From the cell containing the given text, extract its center point as [X, Y] coordinate. 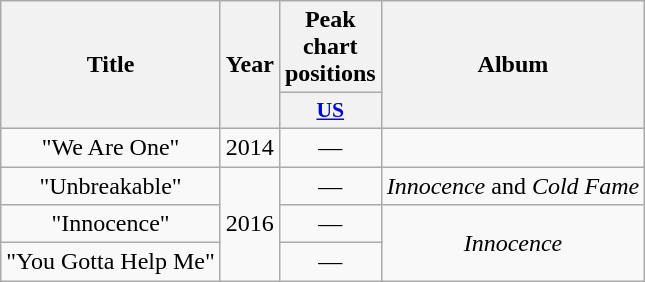
Title [111, 65]
"You Gotta Help Me" [111, 262]
"Innocence" [111, 224]
Year [250, 65]
Peak chart positions [330, 47]
2014 [250, 147]
Innocence and Cold Fame [513, 185]
"Unbreakable" [111, 185]
"We Are One" [111, 147]
2016 [250, 223]
Album [513, 65]
US [330, 111]
Innocence [513, 243]
